Pinpoint the cell where the given text exists, returning its (X, Y) midpoint coordinate. 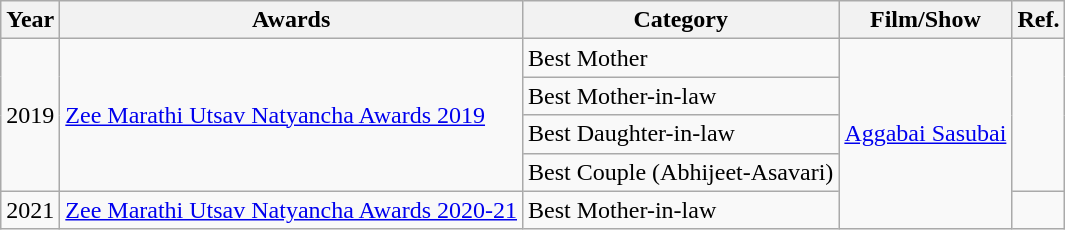
Awards (292, 20)
Best Mother (681, 58)
Best Couple (Abhijeet-Asavari) (681, 172)
2021 (30, 210)
Best Daughter-in-law (681, 134)
Category (681, 20)
Film/Show (926, 20)
Aggabai Sasubai (926, 134)
Zee Marathi Utsav Natyancha Awards 2020-21 (292, 210)
Year (30, 20)
2019 (30, 115)
Zee Marathi Utsav Natyancha Awards 2019 (292, 115)
Ref. (1038, 20)
